Return the [x, y] coordinate for the center point of the cell that contains the specified text.  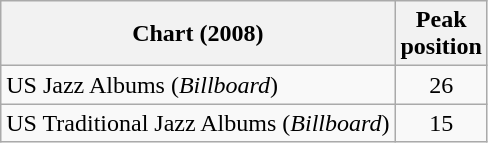
US Traditional Jazz Albums (Billboard) [198, 123]
15 [441, 123]
26 [441, 85]
US Jazz Albums (Billboard) [198, 85]
Chart (2008) [198, 34]
Peakposition [441, 34]
